For the text-containing cell, return its midpoint in (x, y) coordinate format. 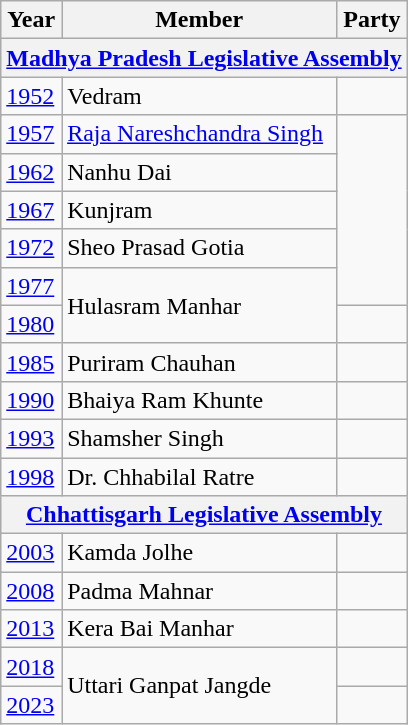
Hulasram Manhar (200, 305)
Shamsher Singh (200, 438)
Kera Bai Manhar (200, 629)
Party (372, 20)
1977 (32, 286)
Nanhu Dai (200, 172)
Raja Nareshchandra Singh (200, 134)
Chhattisgarh Legislative Assembly (204, 515)
Puriram Chauhan (200, 362)
2018 (32, 667)
Madhya Pradesh Legislative Assembly (204, 58)
1993 (32, 438)
Year (32, 20)
2003 (32, 553)
Vedram (200, 96)
1972 (32, 248)
1967 (32, 210)
1980 (32, 324)
1957 (32, 134)
1952 (32, 96)
1962 (32, 172)
2008 (32, 591)
Sheo Prasad Gotia (200, 248)
2023 (32, 705)
1990 (32, 400)
Kunjram (200, 210)
Member (200, 20)
Uttari Ganpat Jangde (200, 686)
Bhaiya Ram Khunte (200, 400)
2013 (32, 629)
Dr. Chhabilal Ratre (200, 477)
Kamda Jolhe (200, 553)
Padma Mahnar (200, 591)
1998 (32, 477)
1985 (32, 362)
